Output the (x, y) coordinate of the center of the cell containing the given text.  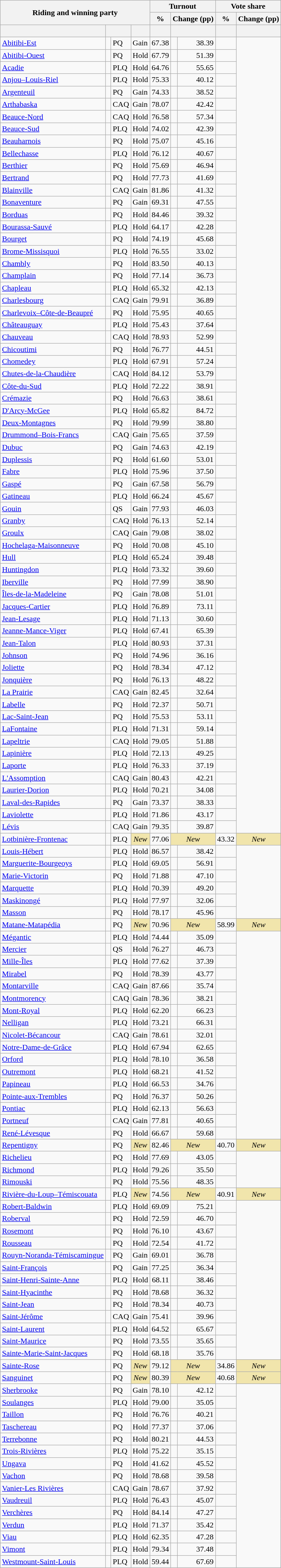
Matane-Matapédia (53, 925)
Sanguinet (53, 1378)
Sherbrooke (53, 1390)
37.06 (196, 1427)
36.58 (196, 1059)
77.93 (160, 508)
73.37 (160, 802)
Fabre (53, 472)
74.56 (160, 1194)
67.91 (160, 362)
42.21 (196, 778)
Rouyn-Noranda-Témiscamingue (53, 1255)
52.14 (196, 521)
72.54 (160, 1243)
Taschereau (53, 1427)
66.23 (196, 1010)
72.37 (160, 704)
45.67 (196, 496)
65.32 (160, 288)
Marguerite-Bourgeoys (53, 863)
Rimouski (53, 1182)
53.79 (196, 374)
44.51 (196, 349)
79.91 (160, 300)
77.81 (160, 1121)
51.88 (196, 741)
70.21 (160, 790)
50.26 (196, 1096)
67.69 (196, 1562)
39.96 (196, 1316)
Verchères (53, 1512)
Chicoutimi (53, 349)
36.89 (196, 300)
39.60 (196, 570)
Viau (53, 1537)
Jacques-Cartier (53, 606)
42.42 (196, 104)
Beauce-Sud (53, 129)
46.70 (196, 1219)
76.89 (160, 606)
69.09 (160, 1206)
Outremont (53, 1072)
82.45 (160, 692)
77.06 (160, 839)
Saint-Maurice (53, 1341)
Anjou–Louis-Riel (53, 80)
65.24 (160, 558)
76.63 (160, 398)
50.71 (196, 704)
79.26 (160, 1170)
34.76 (196, 1084)
57.24 (196, 362)
78.17 (160, 912)
48.35 (196, 1182)
78.61 (160, 1035)
Soulanges (53, 1402)
79.05 (160, 741)
78.67 (160, 1488)
80.43 (160, 778)
75.69 (160, 166)
32.64 (196, 692)
Arthabaska (53, 104)
79.00 (160, 1402)
Lapeltrie (53, 741)
37.19 (196, 766)
75.22 (160, 1451)
Laurier-Dorion (53, 790)
75.41 (160, 1316)
La Prairie (53, 692)
Lapinière (53, 753)
76.37 (160, 1096)
43.05 (196, 1158)
48.22 (196, 680)
47.10 (196, 876)
62.20 (160, 1010)
Bertrand (53, 178)
75.07 (160, 141)
Montmorency (53, 998)
Jeanne-Mance-Viger (53, 631)
Saint-Hyacinthe (53, 1292)
38.91 (196, 386)
35.74 (196, 986)
75.53 (160, 716)
Gaspé (53, 484)
Dubuc (53, 447)
76.43 (160, 1500)
Sainte-Rose (53, 1366)
Trois-Rivières (53, 1451)
40.67 (196, 153)
40.68 (226, 1378)
68.18 (160, 1353)
Rivière-du-Loup–Témiscouata (53, 1194)
Johnson (53, 655)
42.39 (196, 129)
84.46 (160, 215)
76.58 (160, 116)
Châteauguay (53, 325)
76.76 (160, 1415)
Argenteuil (53, 92)
37.64 (196, 325)
38.39 (196, 43)
Charlesbourg (53, 300)
Huntingdon (53, 570)
Mille-Îles (53, 962)
75.33 (160, 80)
Rousseau (53, 1243)
Ungava (53, 1463)
Nelligan (53, 1023)
46.73 (196, 949)
40.12 (196, 80)
36.16 (196, 655)
42.13 (196, 288)
Richmond (53, 1170)
40.73 (196, 1304)
66.31 (196, 1023)
35.42 (196, 1525)
61.60 (160, 459)
Chauveau (53, 337)
77.37 (160, 1427)
76.12 (160, 153)
36.78 (196, 1255)
38.90 (196, 582)
Mégantic (53, 937)
Blainville (53, 190)
Vaudreuil (53, 1500)
74.33 (160, 92)
78.08 (160, 594)
46.94 (196, 166)
Beauharnois (53, 141)
39.32 (196, 215)
41.72 (196, 1243)
Acadie (53, 68)
72.22 (160, 386)
Robert-Baldwin (53, 1206)
32.01 (196, 1035)
Bourassa-Sauvé (53, 227)
Lévis (53, 827)
35.65 (196, 1341)
66.53 (160, 1084)
79.12 (160, 1366)
59.14 (196, 729)
66.24 (160, 496)
86.57 (160, 851)
34.86 (226, 1366)
Vanier-Les Rivières (53, 1488)
77.97 (160, 900)
Lac-Saint-Jean (53, 716)
34.08 (196, 790)
Maskinongé (53, 900)
41.52 (196, 1072)
Champlain (53, 276)
45.96 (196, 912)
Louis-Hébert (53, 851)
62.65 (196, 1047)
80.21 (160, 1439)
40.13 (196, 263)
41.32 (196, 190)
Crémazie (53, 398)
42.28 (196, 227)
75.43 (160, 325)
59.44 (160, 1562)
L'Assomption (53, 778)
Saint-Jérôme (53, 1316)
73.21 (160, 1023)
67.94 (160, 1047)
78.93 (160, 337)
Laval-des-Rapides (53, 802)
Pointe-aux-Trembles (53, 1096)
Bonaventure (53, 202)
Papineau (53, 1084)
45.68 (196, 239)
84.14 (160, 1512)
70.96 (160, 925)
65.39 (196, 631)
Hull (53, 558)
Hochelaga-Maisonneuve (53, 545)
Brome-Missisquoi (53, 251)
Duplessis (53, 459)
56.91 (196, 863)
71.86 (160, 815)
53.11 (196, 716)
75.56 (160, 1182)
40.70 (226, 1145)
79.08 (160, 533)
70.08 (160, 545)
82.46 (160, 1145)
Turnout (183, 6)
78.07 (160, 104)
87.66 (160, 986)
58.99 (226, 925)
Marie-Victorin (53, 876)
69.01 (160, 1255)
77.62 (160, 962)
78.39 (160, 974)
44.53 (196, 1439)
Montarville (53, 986)
49.20 (196, 888)
37.48 (196, 1549)
40.21 (196, 1415)
42.19 (196, 447)
D'Arcy-McGee (53, 410)
Charlevoix–Côte-de-Beaupré (53, 312)
69.05 (160, 863)
47.28 (196, 1537)
84.72 (196, 410)
76.55 (160, 251)
Terrebonne (53, 1439)
Vachon (53, 1476)
79.35 (160, 827)
75.21 (196, 1206)
84.12 (160, 374)
73.55 (160, 1341)
Nicolet-Bécancour (53, 1035)
80.39 (160, 1378)
56.79 (196, 484)
Portneuf (53, 1121)
74.19 (160, 239)
Gouin (53, 508)
42.12 (196, 1390)
68.11 (160, 1280)
75.65 (160, 435)
36.34 (196, 1268)
45.07 (196, 1500)
35.50 (196, 1170)
45.52 (196, 1463)
36.32 (196, 1292)
64.17 (160, 227)
76.77 (160, 349)
39.87 (196, 827)
73.32 (160, 570)
47.12 (196, 668)
Îles-de-la-Madeleine (53, 594)
76.10 (160, 1231)
35.09 (196, 937)
Orford (53, 1059)
35.15 (196, 1451)
37.92 (196, 1488)
64.52 (160, 1329)
Groulx (53, 533)
Laviolette (53, 815)
71.31 (160, 729)
37.59 (196, 435)
Berthier (53, 166)
Bellechasse (53, 153)
47.27 (196, 1512)
57.34 (196, 116)
Chambly (53, 263)
45.16 (196, 141)
51.39 (196, 55)
38.80 (196, 423)
79.34 (160, 1549)
37.50 (196, 472)
Bourget (53, 239)
37.39 (196, 962)
77.73 (160, 178)
38.61 (196, 398)
Chomedey (53, 362)
83.50 (160, 263)
39.48 (196, 558)
Masson (53, 912)
41.62 (160, 1463)
35.05 (196, 1402)
39.58 (196, 1476)
70.39 (160, 888)
43.32 (226, 839)
38.46 (196, 1280)
75.96 (160, 472)
Côte-du-Sud (53, 386)
Taillon (53, 1415)
74.63 (160, 447)
69.31 (160, 202)
43.77 (196, 974)
Sainte-Marie-Saint-Jacques (53, 1353)
Chutes-de-la-Chaudière (53, 374)
36.73 (196, 276)
Jean-Talon (53, 643)
Deux-Montagnes (53, 423)
59.68 (196, 1133)
33.02 (196, 251)
Pontiac (53, 1108)
77.69 (160, 1158)
67.38 (160, 43)
64.76 (160, 68)
Saint-Laurent (53, 1329)
37.31 (196, 643)
Notre-Dame-de-Grâce (53, 1047)
38.33 (196, 802)
62.35 (160, 1537)
Saint-François (53, 1268)
81.86 (160, 190)
45.10 (196, 545)
Saint-Jean (53, 1304)
71.37 (160, 1525)
62.13 (160, 1108)
Lotbinière-Frontenac (53, 839)
Repentigny (53, 1145)
76.27 (160, 949)
80.93 (160, 643)
51.01 (196, 594)
74.44 (160, 937)
Jonquière (53, 680)
Drummond–Bois-Francs (53, 435)
77.14 (160, 276)
Abitibi-Est (53, 43)
47.55 (196, 202)
35.76 (196, 1353)
Roberval (53, 1219)
Laporte (53, 766)
73.11 (196, 606)
65.67 (196, 1329)
Mont-Royal (53, 1010)
75.95 (160, 312)
René-Lévesque (53, 1133)
67.41 (160, 631)
38.52 (196, 92)
65.82 (160, 410)
49.25 (196, 753)
74.96 (160, 655)
72.13 (160, 753)
76.33 (160, 766)
46.03 (196, 508)
Joliette (53, 668)
43.17 (196, 815)
77.99 (160, 582)
Vote share (248, 6)
LaFontaine (53, 729)
38.42 (196, 851)
Mirabel (53, 974)
66.67 (160, 1133)
68.21 (160, 1072)
Beauce-Nord (53, 116)
78.36 (160, 998)
67.79 (160, 55)
Verdun (53, 1525)
71.88 (160, 876)
Gatineau (53, 496)
Saint-Henri-Sainte-Anne (53, 1280)
38.21 (196, 998)
Iberville (53, 582)
56.63 (196, 1108)
32.06 (196, 900)
Rosemont (53, 1231)
38.02 (196, 533)
40.91 (226, 1194)
41.69 (196, 178)
74.02 (160, 129)
Vimont (53, 1549)
52.99 (196, 337)
55.65 (196, 68)
67.58 (160, 484)
Mercier (53, 949)
Riding and winning party (75, 13)
79.99 (160, 423)
Marquette (53, 888)
Borduas (53, 215)
Jean-Lesage (53, 619)
30.60 (196, 619)
71.13 (160, 619)
53.01 (196, 459)
Abitibi-Ouest (53, 55)
Chapleau (53, 288)
77.25 (160, 1268)
72.59 (160, 1219)
Granby (53, 521)
43.67 (196, 1231)
Richelieu (53, 1158)
Labelle (53, 704)
Westmount-Saint-Louis (53, 1562)
